Return (X, Y) of the center of cell containing provided text 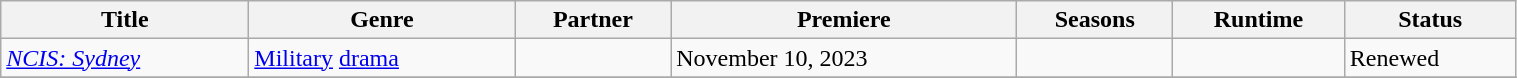
Renewed (1430, 58)
NCIS: Sydney (125, 58)
Seasons (1095, 20)
Partner (593, 20)
Military drama (382, 58)
Status (1430, 20)
November 10, 2023 (844, 58)
Runtime (1259, 20)
Genre (382, 20)
Premiere (844, 20)
Title (125, 20)
